Detect which cell encompasses the target text, then output its [x, y] center coordinate. 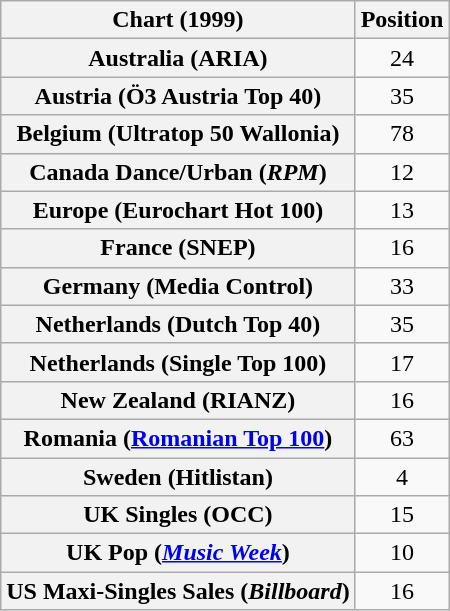
Chart (1999) [178, 20]
13 [402, 210]
New Zealand (RIANZ) [178, 400]
15 [402, 515]
78 [402, 134]
Germany (Media Control) [178, 286]
Europe (Eurochart Hot 100) [178, 210]
France (SNEP) [178, 248]
Australia (ARIA) [178, 58]
10 [402, 553]
UK Singles (OCC) [178, 515]
4 [402, 477]
Austria (Ö3 Austria Top 40) [178, 96]
Canada Dance/Urban (RPM) [178, 172]
UK Pop (Music Week) [178, 553]
Netherlands (Single Top 100) [178, 362]
33 [402, 286]
Position [402, 20]
63 [402, 438]
17 [402, 362]
Sweden (Hitlistan) [178, 477]
US Maxi-Singles Sales (Billboard) [178, 591]
24 [402, 58]
Netherlands (Dutch Top 40) [178, 324]
12 [402, 172]
Romania (Romanian Top 100) [178, 438]
Belgium (Ultratop 50 Wallonia) [178, 134]
